Identify which cell holds the provided text, then report its [x, y] central coordinate. 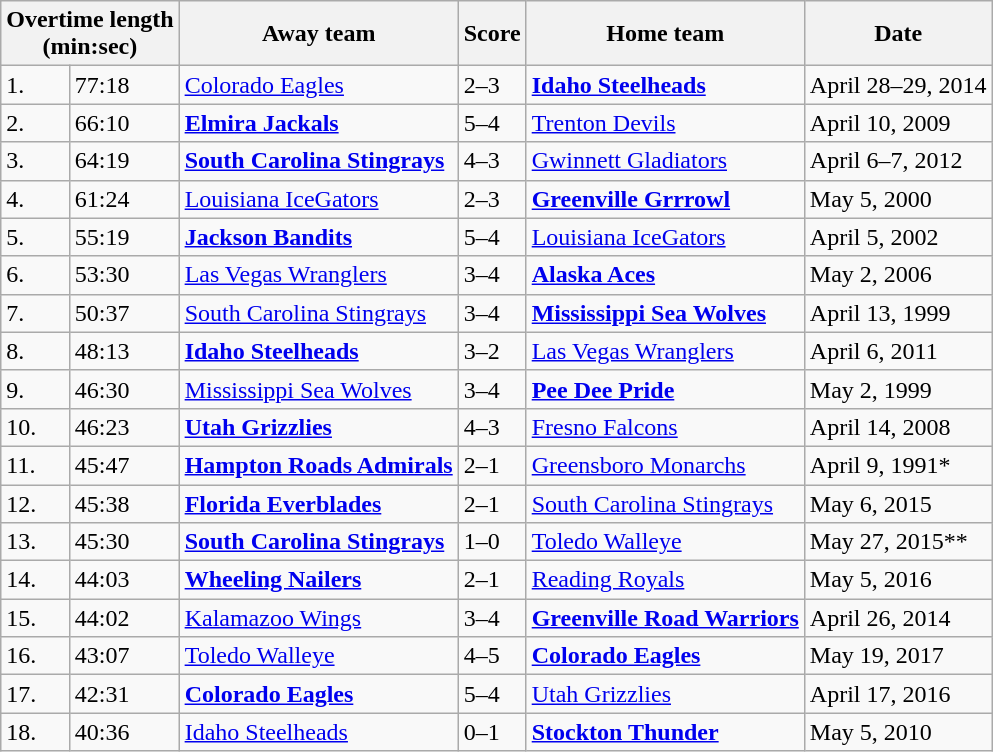
Alaska Aces [665, 275]
Gwinnett Gladiators [665, 161]
Greenville Grrrowl [665, 199]
May 5, 2016 [898, 580]
Pee Dee Pride [665, 389]
Fresno Falcons [665, 427]
17. [36, 694]
Greensboro Monarchs [665, 465]
66:10 [124, 123]
0–1 [492, 732]
16. [36, 656]
44:02 [124, 618]
53:30 [124, 275]
45:38 [124, 503]
Score [492, 34]
5. [36, 237]
55:19 [124, 237]
14. [36, 580]
Date [898, 34]
May 5, 2000 [898, 199]
3–2 [492, 351]
May 2, 2006 [898, 275]
50:37 [124, 313]
Reading Royals [665, 580]
May 27, 2015** [898, 542]
11. [36, 465]
Jackson Bandits [318, 237]
April 26, 2014 [898, 618]
43:07 [124, 656]
12. [36, 503]
May 19, 2017 [898, 656]
April 5, 2002 [898, 237]
4–5 [492, 656]
13. [36, 542]
Wheeling Nailers [318, 580]
40:36 [124, 732]
Kalamazoo Wings [318, 618]
Hampton Roads Admirals [318, 465]
9. [36, 389]
April 10, 2009 [898, 123]
1. [36, 85]
May 5, 2010 [898, 732]
Greenville Road Warriors [665, 618]
77:18 [124, 85]
April 6, 2011 [898, 351]
Overtime length(min:sec) [90, 34]
45:30 [124, 542]
April 17, 2016 [898, 694]
46:30 [124, 389]
15. [36, 618]
10. [36, 427]
Home team [665, 34]
44:03 [124, 580]
6. [36, 275]
48:13 [124, 351]
18. [36, 732]
4. [36, 199]
Trenton Devils [665, 123]
April 13, 1999 [898, 313]
61:24 [124, 199]
Away team [318, 34]
April 9, 1991* [898, 465]
Elmira Jackals [318, 123]
May 2, 1999 [898, 389]
May 6, 2015 [898, 503]
8. [36, 351]
2. [36, 123]
3. [36, 161]
46:23 [124, 427]
April 14, 2008 [898, 427]
April 28–29, 2014 [898, 85]
42:31 [124, 694]
7. [36, 313]
Stockton Thunder [665, 732]
64:19 [124, 161]
1–0 [492, 542]
45:47 [124, 465]
April 6–7, 2012 [898, 161]
Florida Everblades [318, 503]
